Detect which cell encompasses the target text, then output its (X, Y) center coordinate. 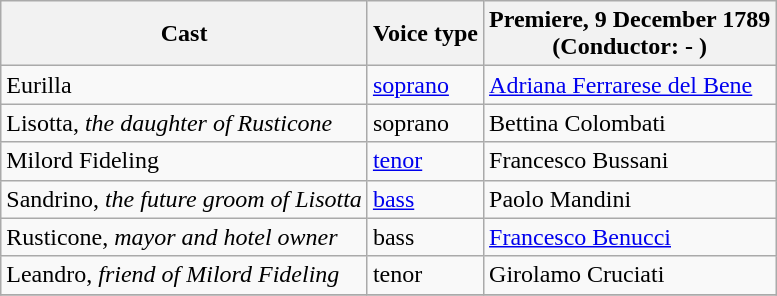
Adriana Ferrarese del Bene (630, 85)
Lisotta, the daughter of Rusticone (184, 123)
Francesco Bussani (630, 161)
Voice type (425, 34)
Rusticone, mayor and hotel owner (184, 237)
Sandrino, the future groom of Lisotta (184, 199)
Premiere, 9 December 1789(Conductor: - ) (630, 34)
Francesco Benucci (630, 237)
Paolo Mandini (630, 199)
Cast (184, 34)
Girolamo Cruciati (630, 275)
Milord Fideling (184, 161)
Eurilla (184, 85)
Leandro, friend of Milord Fideling (184, 275)
Bettina Colombati (630, 123)
